Locate the cell with the specified text and output its (X, Y) center coordinate. 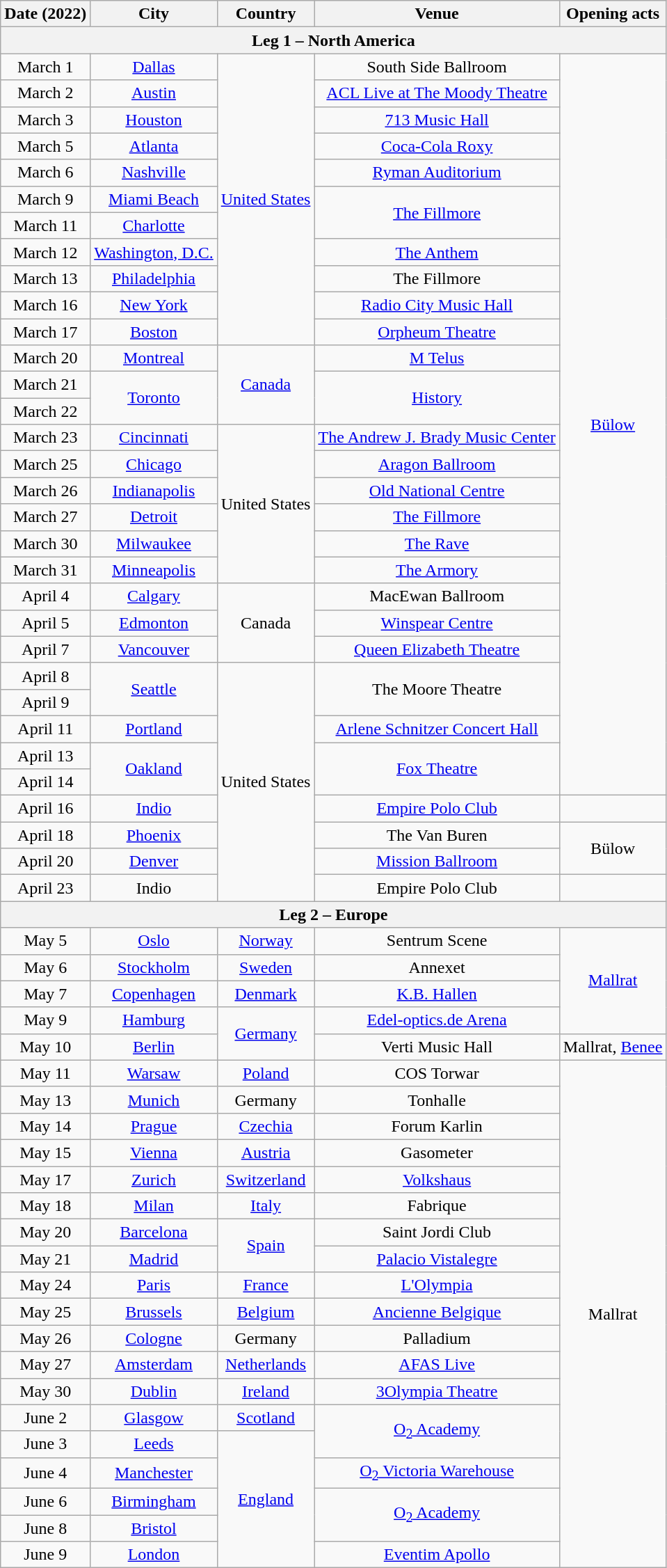
Mission Ballroom (437, 862)
Denmark (266, 994)
March 2 (46, 93)
AFAS Live (437, 1365)
3Olympia Theatre (437, 1391)
May 14 (46, 1126)
June 9 (46, 1555)
Detroit (154, 517)
March 6 (46, 173)
Copenhagen (154, 994)
April 7 (46, 649)
May 7 (46, 994)
May 21 (46, 1259)
Fabrique (437, 1206)
Dallas (154, 67)
May 20 (46, 1233)
Opening acts (613, 14)
Birmingham (154, 1502)
May 24 (46, 1285)
Cologne (154, 1338)
Country (266, 14)
Edmonton (154, 623)
New York (154, 305)
Leg 1 – North America (334, 40)
March 26 (46, 491)
March 27 (46, 517)
April 9 (46, 702)
Eventim Apollo (437, 1555)
Prague (154, 1126)
June 8 (46, 1528)
Venue (437, 14)
K.B. Hallen (437, 994)
Amsterdam (154, 1365)
Calgary (154, 596)
May 17 (46, 1180)
Barcelona (154, 1233)
April 16 (46, 809)
Phoenix (154, 835)
May 15 (46, 1153)
The Armory (437, 570)
March 23 (46, 438)
Manchester (154, 1473)
Madrid (154, 1259)
Austria (266, 1153)
L'Olympia (437, 1285)
England (266, 1499)
Stockholm (154, 967)
April 4 (46, 596)
Norway (266, 941)
Annexet (437, 967)
April 5 (46, 623)
Verti Music Hall (437, 1047)
June 2 (46, 1418)
Washington, D.C. (154, 252)
May 27 (46, 1365)
March 9 (46, 199)
Poland (266, 1073)
Orpheum Theatre (437, 332)
Palladium (437, 1338)
March 22 (46, 411)
Minneapolis (154, 570)
Milwaukee (154, 544)
Brussels (154, 1312)
April 20 (46, 862)
The Rave (437, 544)
Atlanta (154, 146)
March 12 (46, 252)
April 8 (46, 676)
Berlin (154, 1047)
Boston (154, 332)
The Van Buren (437, 835)
March 3 (46, 120)
Leeds (154, 1444)
Spain (266, 1246)
March 1 (46, 67)
Forum Karlin (437, 1126)
Miami Beach (154, 199)
June 3 (46, 1444)
May 6 (46, 967)
March 11 (46, 225)
Edel-optics.de Arena (437, 1020)
COS Torwar (437, 1073)
March 25 (46, 464)
May 30 (46, 1391)
Austin (154, 93)
March 13 (46, 278)
ACL Live at The Moody Theatre (437, 93)
Old National Centre (437, 491)
M Telus (437, 358)
Belgium (266, 1312)
Saint Jordi Club (437, 1233)
France (266, 1285)
Ireland (266, 1391)
Glasgow (154, 1418)
Toronto (154, 398)
Philadelphia (154, 278)
The Moore Theatre (437, 689)
Charlotte (154, 225)
Ancienne Belgique (437, 1312)
March 31 (46, 570)
City (154, 14)
Paris (154, 1285)
May 25 (46, 1312)
March 16 (46, 305)
March 20 (46, 358)
April 23 (46, 888)
Indianapolis (154, 491)
Netherlands (266, 1365)
April 13 (46, 755)
April 11 (46, 729)
Warsaw (154, 1073)
The Andrew J. Brady Music Center (437, 438)
Vancouver (154, 649)
Montreal (154, 358)
Cincinnati (154, 438)
Queen Elizabeth Theatre (437, 649)
June 6 (46, 1502)
Arlene Schnitzer Concert Hall (437, 729)
Munich (154, 1100)
Denver (154, 862)
Seattle (154, 689)
June 4 (46, 1473)
O2 Victoria Warehouse (437, 1473)
Bristol (154, 1528)
Sentrum Scene (437, 941)
Oslo (154, 941)
Gasometer (437, 1153)
May 26 (46, 1338)
Tonhalle (437, 1100)
Volkshaus (437, 1180)
South Side Ballroom (437, 67)
Nashville (154, 173)
March 17 (46, 332)
Leg 2 – Europe (334, 914)
The Anthem (437, 252)
Chicago (154, 464)
Portland (154, 729)
Ryman Auditorium (437, 173)
Date (2022) (46, 14)
Mallrat, Benee (613, 1047)
May 18 (46, 1206)
May 9 (46, 1020)
Italy (266, 1206)
May 5 (46, 941)
MacEwan Ballroom (437, 596)
Vienna (154, 1153)
March 30 (46, 544)
May 10 (46, 1047)
Czechia (266, 1126)
April 18 (46, 835)
April 14 (46, 782)
Houston (154, 120)
May 13 (46, 1100)
May 11 (46, 1073)
March 21 (46, 385)
Winspear Centre (437, 623)
Hamburg (154, 1020)
London (154, 1555)
Scotland (266, 1418)
Sweden (266, 967)
Coca-Cola Roxy (437, 146)
Dublin (154, 1391)
Zurich (154, 1180)
Milan (154, 1206)
713 Music Hall (437, 120)
Palacio Vistalegre (437, 1259)
History (437, 398)
Switzerland (266, 1180)
Fox Theatre (437, 768)
Radio City Music Hall (437, 305)
Oakland (154, 768)
March 5 (46, 146)
Aragon Ballroom (437, 464)
